Scan for the cell matching the given text and deliver its [x, y] coordinate at center. 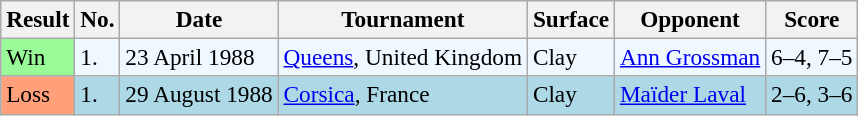
Date [199, 19]
2–6, 3–6 [812, 95]
Opponent [690, 19]
6–4, 7–5 [812, 57]
Tournament [402, 19]
Maïder Laval [690, 95]
Corsica, France [402, 95]
Score [812, 19]
Surface [570, 19]
No. [98, 19]
Result [38, 19]
29 August 1988 [199, 95]
Ann Grossman [690, 57]
Loss [38, 95]
Win [38, 57]
Queens, United Kingdom [402, 57]
23 April 1988 [199, 57]
